Return the [x, y] coordinate for the center point of the cell that contains the specified text.  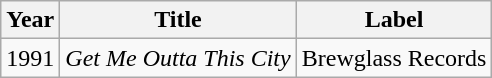
Brewglass Records [394, 58]
Year [30, 20]
Title [178, 20]
1991 [30, 58]
Get Me Outta This City [178, 58]
Label [394, 20]
